Locate the cell with the specified text and output its (X, Y) center coordinate. 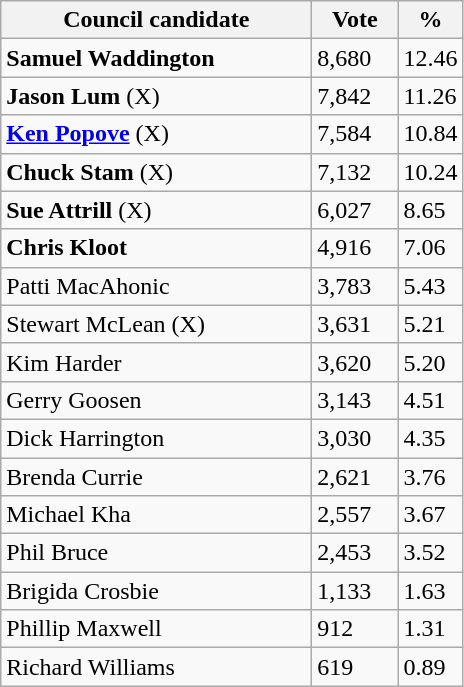
Kim Harder (156, 362)
3,631 (355, 324)
% (430, 20)
3,030 (355, 438)
2,621 (355, 477)
5.21 (430, 324)
Michael Kha (156, 515)
Jason Lum (X) (156, 96)
Samuel Waddington (156, 58)
4.51 (430, 400)
912 (355, 629)
Richard Williams (156, 667)
0.89 (430, 667)
Council candidate (156, 20)
619 (355, 667)
2,557 (355, 515)
4.35 (430, 438)
3,143 (355, 400)
Chris Kloot (156, 248)
Chuck Stam (X) (156, 172)
3,783 (355, 286)
1,133 (355, 591)
Phil Bruce (156, 553)
11.26 (430, 96)
2,453 (355, 553)
7,842 (355, 96)
3,620 (355, 362)
Vote (355, 20)
6,027 (355, 210)
4,916 (355, 248)
7,584 (355, 134)
Sue Attrill (X) (156, 210)
3.52 (430, 553)
3.76 (430, 477)
10.84 (430, 134)
Brenda Currie (156, 477)
3.67 (430, 515)
Stewart McLean (X) (156, 324)
Phillip Maxwell (156, 629)
7,132 (355, 172)
12.46 (430, 58)
Brigida Crosbie (156, 591)
1.31 (430, 629)
5.43 (430, 286)
7.06 (430, 248)
8,680 (355, 58)
1.63 (430, 591)
Patti MacAhonic (156, 286)
5.20 (430, 362)
8.65 (430, 210)
Ken Popove (X) (156, 134)
Dick Harrington (156, 438)
10.24 (430, 172)
Gerry Goosen (156, 400)
